Scan for the cell matching the given text and deliver its (x, y) coordinate at center. 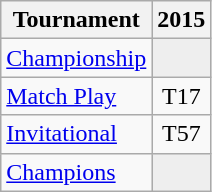
Champions (76, 172)
Tournament (76, 20)
T57 (182, 134)
Match Play (76, 96)
Invitational (76, 134)
T17 (182, 96)
Championship (76, 58)
2015 (182, 20)
